Search for the cell housing the specified text and yield its [X, Y] center coordinate. 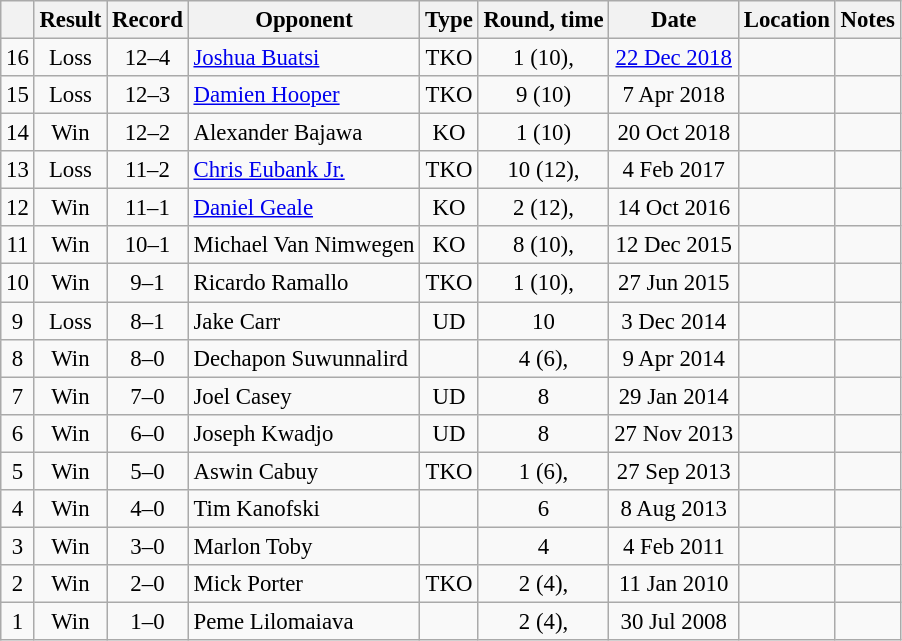
Ricardo Ramallo [304, 283]
1 [18, 621]
3–0 [148, 546]
Daniel Geale [304, 208]
27 Nov 2013 [674, 433]
Joel Casey [304, 396]
7 [18, 396]
2 (12), [544, 208]
10 (12), [544, 170]
14 [18, 133]
2–0 [148, 584]
1 (6), [544, 471]
1–0 [148, 621]
4 Feb 2017 [674, 170]
Round, time [544, 20]
3 [18, 546]
Chris Eubank Jr. [304, 170]
10–1 [148, 245]
9 Apr 2014 [674, 358]
9 [18, 321]
Dechapon Suwunnalird [304, 358]
11–2 [148, 170]
11–1 [148, 208]
Peme Lilomaiava [304, 621]
27 Jun 2015 [674, 283]
30 Jul 2008 [674, 621]
7 Apr 2018 [674, 95]
Mick Porter [304, 584]
11 Jan 2010 [674, 584]
9–1 [148, 283]
Type [449, 20]
5–0 [148, 471]
9 (10) [544, 95]
Joseph Kwadjo [304, 433]
8–0 [148, 358]
2 [18, 584]
Jake Carr [304, 321]
6–0 [148, 433]
4 (6), [544, 358]
5 [18, 471]
3 Dec 2014 [674, 321]
4 Feb 2011 [674, 546]
Opponent [304, 20]
14 Oct 2016 [674, 208]
Tim Kanofski [304, 509]
12–4 [148, 58]
13 [18, 170]
8–1 [148, 321]
11 [18, 245]
Notes [868, 20]
12 Dec 2015 [674, 245]
Alexander Bajawa [304, 133]
Michael Van Nimwegen [304, 245]
22 Dec 2018 [674, 58]
Date [674, 20]
7–0 [148, 396]
Location [786, 20]
Result [70, 20]
12 [18, 208]
Marlon Toby [304, 546]
Aswin Cabuy [304, 471]
12–2 [148, 133]
15 [18, 95]
Joshua Buatsi [304, 58]
1 (10) [544, 133]
16 [18, 58]
Record [148, 20]
4–0 [148, 509]
8 Aug 2013 [674, 509]
12–3 [148, 95]
Damien Hooper [304, 95]
29 Jan 2014 [674, 396]
20 Oct 2018 [674, 133]
8 (10), [544, 245]
27 Sep 2013 [674, 471]
